Pinpoint the cell where the given text exists, returning its [X, Y] midpoint coordinate. 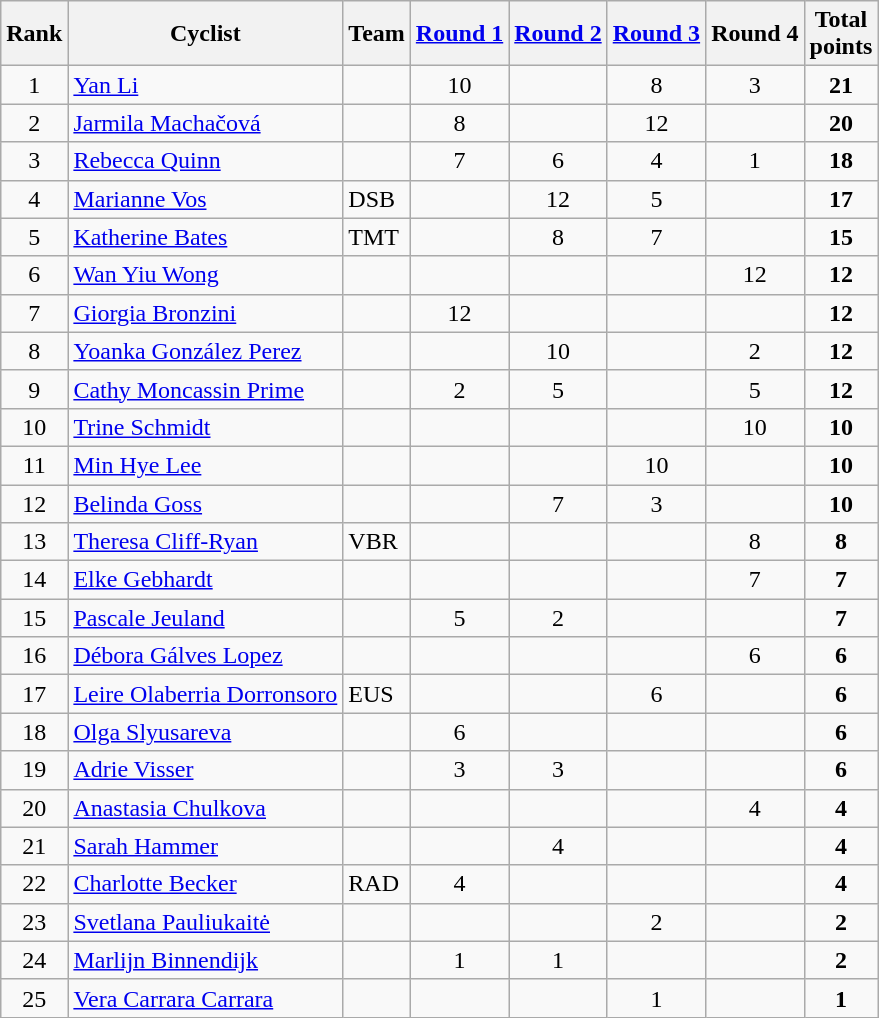
Débora Gálves Lopez [206, 656]
Elke Gebhardt [206, 580]
Yoanka González Perez [206, 351]
Team [377, 34]
Vera Carrara Carrara [206, 998]
Cathy Moncassin Prime [206, 389]
13 [34, 542]
Cyclist [206, 34]
Wan Yiu Wong [206, 275]
Marlijn Binnendijk [206, 960]
22 [34, 884]
Jarmila Machačová [206, 123]
11 [34, 465]
Round 1 [459, 34]
Pascale Jeuland [206, 618]
9 [34, 389]
Sarah Hammer [206, 846]
19 [34, 770]
EUS [377, 694]
Belinda Goss [206, 503]
16 [34, 656]
DSB [377, 199]
Min Hye Lee [206, 465]
Rank [34, 34]
23 [34, 922]
Theresa Cliff-Ryan [206, 542]
25 [34, 998]
Svetlana Pauliukaitė [206, 922]
Leire Olaberria Dorronsoro [206, 694]
Rebecca Quinn [206, 161]
Trine Schmidt [206, 427]
Round 4 [755, 34]
Round 2 [558, 34]
Marianne Vos [206, 199]
Yan Li [206, 85]
Round 3 [656, 34]
RAD [377, 884]
14 [34, 580]
Giorgia Bronzini [206, 313]
24 [34, 960]
Anastasia Chulkova [206, 808]
TMT [377, 237]
Katherine Bates [206, 237]
VBR [377, 542]
Totalpoints [841, 34]
Charlotte Becker [206, 884]
Olga Slyusareva [206, 732]
Adrie Visser [206, 770]
